Search for the cell housing the specified text and yield its (X, Y) center coordinate. 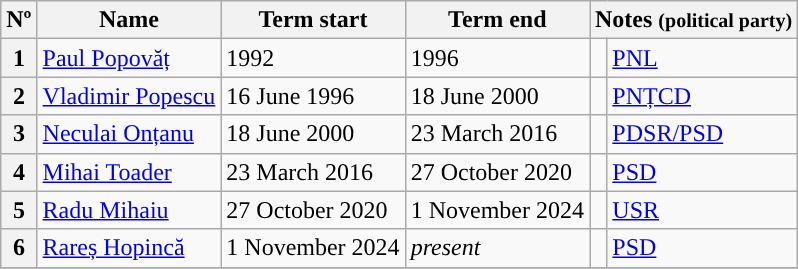
Paul Popovăț (129, 58)
Term start (313, 20)
PNL (702, 58)
Neculai Onțanu (129, 134)
PDSR/PSD (702, 134)
2 (19, 96)
5 (19, 210)
Notes (political party) (694, 20)
1 (19, 58)
Vladimir Popescu (129, 96)
3 (19, 134)
6 (19, 248)
Radu Mihaiu (129, 210)
Name (129, 20)
16 June 1996 (313, 96)
present (497, 248)
1992 (313, 58)
Mihai Toader (129, 172)
1996 (497, 58)
4 (19, 172)
Nº (19, 20)
Term end (497, 20)
Rareș Hopincă (129, 248)
PNȚCD (702, 96)
USR (702, 210)
